For the text-containing cell, return its midpoint in (X, Y) coordinate format. 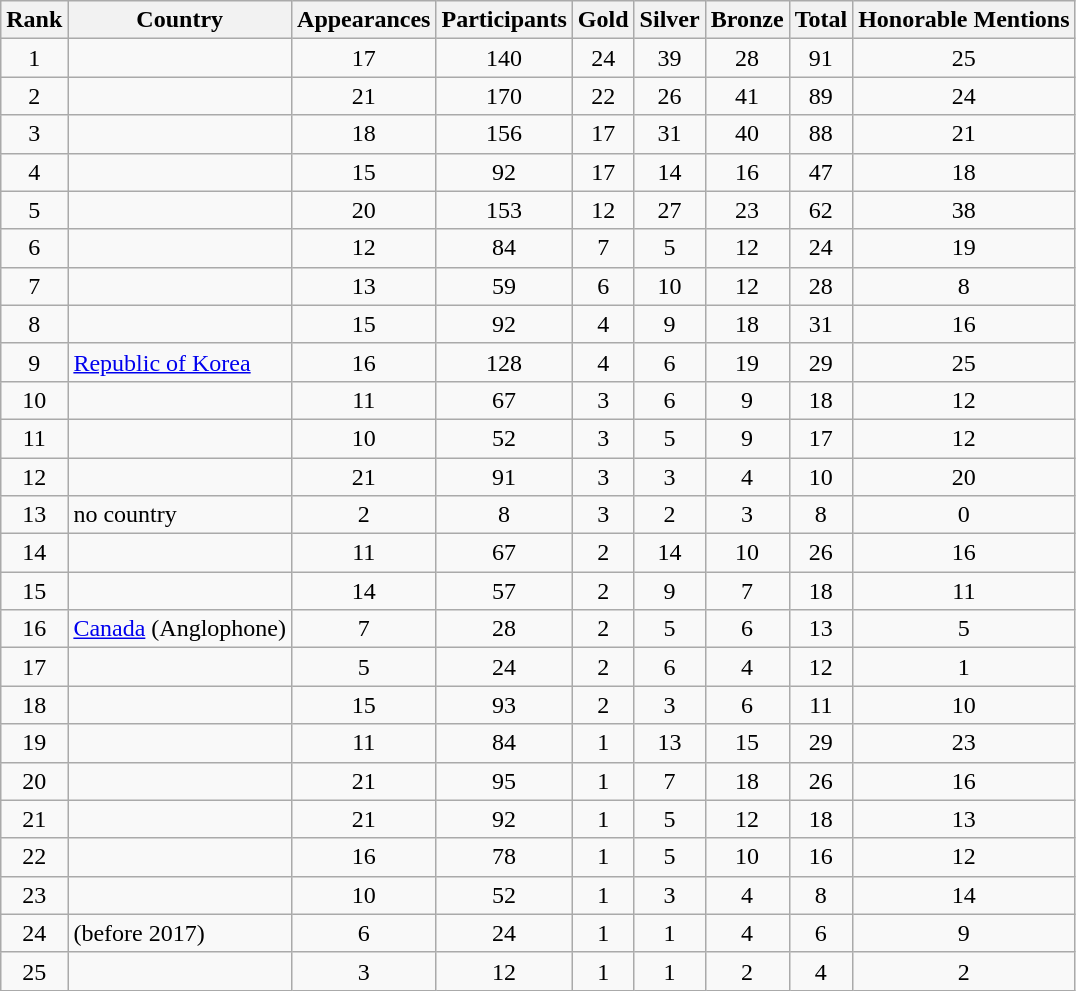
95 (504, 781)
Silver (670, 20)
41 (747, 96)
Participants (504, 20)
0 (964, 515)
(before 2017) (180, 933)
Republic of Korea (180, 362)
89 (821, 96)
40 (747, 134)
Country (180, 20)
156 (504, 134)
78 (504, 857)
Gold (603, 20)
39 (670, 58)
Canada (Anglophone) (180, 629)
38 (964, 210)
Honorable Mentions (964, 20)
88 (821, 134)
153 (504, 210)
Appearances (364, 20)
128 (504, 362)
47 (821, 172)
Total (821, 20)
59 (504, 286)
no country (180, 515)
57 (504, 591)
93 (504, 705)
Rank (34, 20)
Bronze (747, 20)
27 (670, 210)
62 (821, 210)
170 (504, 96)
140 (504, 58)
